Scan for the cell matching the given text and deliver its (x, y) coordinate at center. 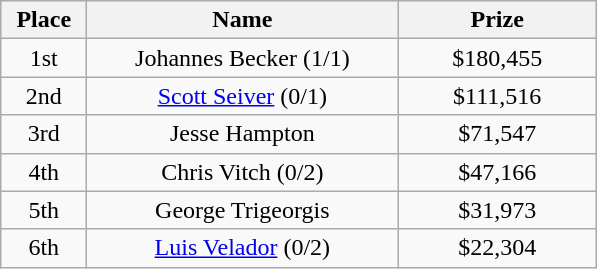
$31,973 (498, 210)
Place (44, 20)
Prize (498, 20)
Luis Velador (0/2) (242, 248)
Scott Seiver (0/1) (242, 96)
Jesse Hampton (242, 134)
Johannes Becker (1/1) (242, 58)
$47,166 (498, 172)
5th (44, 210)
Name (242, 20)
3rd (44, 134)
$22,304 (498, 248)
Chris Vitch (0/2) (242, 172)
1st (44, 58)
$111,516 (498, 96)
4th (44, 172)
$180,455 (498, 58)
George Trigeorgis (242, 210)
6th (44, 248)
2nd (44, 96)
$71,547 (498, 134)
